Return the [x, y] coordinate for the center point of the cell that contains the specified text.  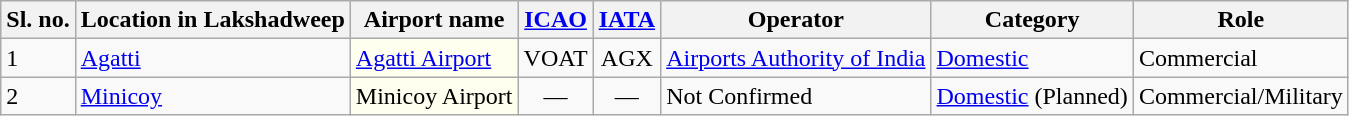
Airports Authority of India [796, 58]
Commercial [1240, 58]
IATA [627, 20]
ICAO [556, 20]
Agatti Airport [434, 58]
Minicoy [212, 96]
Agatti [212, 58]
Location in Lakshadweep [212, 20]
Domestic (Planned) [1032, 96]
Commercial/Military [1240, 96]
Airport name [434, 20]
Sl. no. [38, 20]
AGX [627, 58]
Operator [796, 20]
Role [1240, 20]
Not Confirmed [796, 96]
Category [1032, 20]
2 [38, 96]
Minicoy Airport [434, 96]
1 [38, 58]
VOAT [556, 58]
Domestic [1032, 58]
